Search for the cell housing the specified text and yield its [x, y] center coordinate. 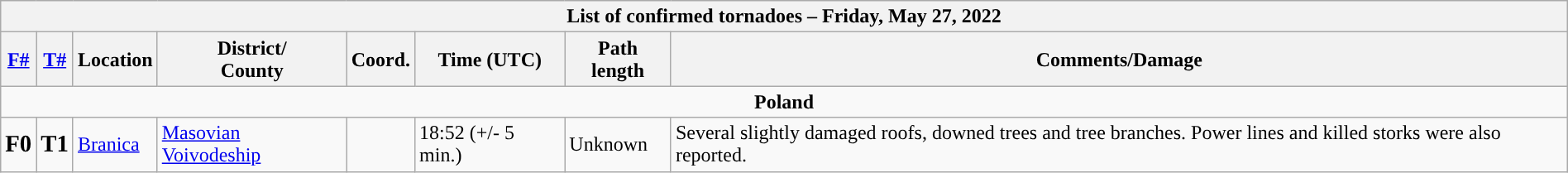
F# [18, 60]
Poland [784, 102]
Path length [619, 60]
T1 [55, 144]
Masovian Voivodeship [251, 144]
Unknown [619, 144]
Coord. [380, 60]
Location [115, 60]
T# [55, 60]
District/County [251, 60]
18:52 (+/- 5 min.) [490, 144]
Time (UTC) [490, 60]
F0 [18, 144]
Branica [115, 144]
Several slightly damaged roofs, downed trees and tree branches. Power lines and killed storks were also reported. [1119, 144]
Comments/Damage [1119, 60]
List of confirmed tornadoes – Friday, May 27, 2022 [784, 17]
